Detect which cell encompasses the target text, then output its (x, y) center coordinate. 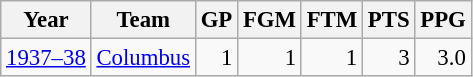
PPG (443, 20)
FTM (332, 20)
Team (143, 20)
Year (46, 20)
PTS (389, 20)
1937–38 (46, 58)
Columbus (143, 58)
GP (216, 20)
3 (389, 58)
3.0 (443, 58)
FGM (270, 20)
